Provide the [X, Y] coordinate of the cell's center where the given text is located.  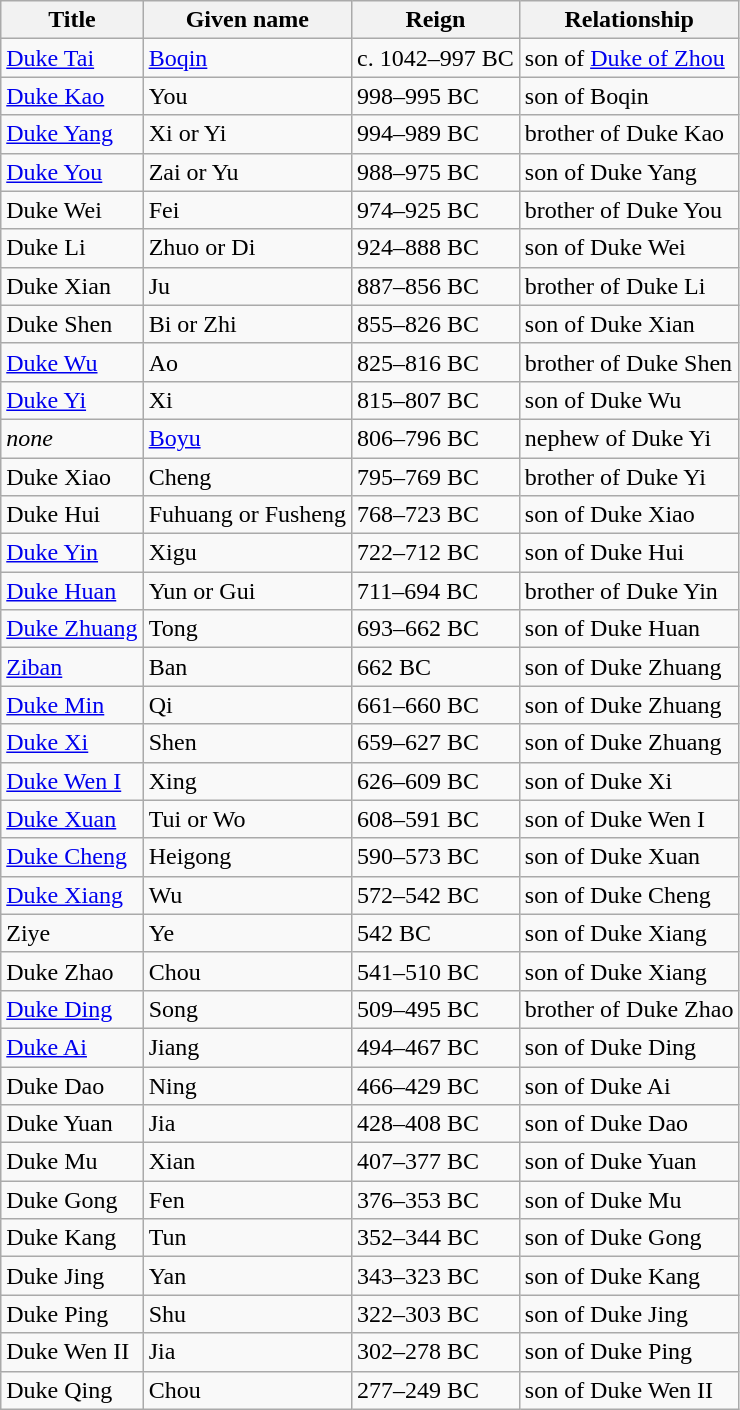
Shu [247, 1314]
son of Boqin [629, 96]
Given name [247, 20]
son of Duke Kang [629, 1276]
Ning [247, 1085]
Zhuo or Di [247, 248]
322–303 BC [436, 1314]
Duke Yi [72, 400]
son of Duke Ai [629, 1085]
Ban [247, 667]
924–888 BC [436, 248]
Boqin [247, 58]
brother of Duke Shen [629, 362]
Duke Ping [72, 1314]
son of Duke Ding [629, 1047]
Duke You [72, 172]
407–377 BC [436, 1162]
son of Duke Huan [629, 629]
Cheng [247, 477]
352–344 BC [436, 1238]
Fen [247, 1200]
Duke Kao [72, 96]
Duke Xi [72, 743]
son of Duke Wen I [629, 819]
son of Duke Mu [629, 1200]
343–323 BC [436, 1276]
795–769 BC [436, 477]
Duke Yang [72, 134]
Bi or Zhi [247, 324]
Xi [247, 400]
c. 1042–997 BC [436, 58]
590–573 BC [436, 857]
none [72, 438]
Duke Xiang [72, 895]
887–856 BC [436, 286]
988–975 BC [436, 172]
son of Duke Yang [629, 172]
Duke Dao [72, 1085]
541–510 BC [436, 971]
son of Duke Xian [629, 324]
son of Duke Yuan [629, 1162]
Xian [247, 1162]
659–627 BC [436, 743]
brother of Duke Zhao [629, 1009]
Duke Min [72, 705]
626–609 BC [436, 781]
Zai or Yu [247, 172]
Ziye [72, 933]
572–542 BC [436, 895]
722–712 BC [436, 553]
Jiang [247, 1047]
302–278 BC [436, 1352]
brother of Duke Kao [629, 134]
son of Duke Wei [629, 248]
son of Duke Xiao [629, 515]
806–796 BC [436, 438]
Ju [247, 286]
Yan [247, 1276]
Duke Cheng [72, 857]
768–723 BC [436, 515]
brother of Duke You [629, 210]
542 BC [436, 933]
Duke Ai [72, 1047]
Qi [247, 705]
son of Duke Dao [629, 1124]
brother of Duke Li [629, 286]
974–925 BC [436, 210]
nephew of Duke Yi [629, 438]
Duke Mu [72, 1162]
Duke Huan [72, 591]
Duke Xuan [72, 819]
Duke Yuan [72, 1124]
Duke Tai [72, 58]
Duke Wen II [72, 1352]
Duke Li [72, 248]
son of Duke Wen II [629, 1390]
662 BC [436, 667]
994–989 BC [436, 134]
Reign [436, 20]
Xing [247, 781]
Duke Qing [72, 1390]
Wu [247, 895]
Duke Zhuang [72, 629]
son of Duke Gong [629, 1238]
Duke Wu [72, 362]
Xigu [247, 553]
Duke Yin [72, 553]
Relationship [629, 20]
son of Duke Wu [629, 400]
Duke Ding [72, 1009]
428–408 BC [436, 1124]
son of Duke Xi [629, 781]
son of Duke Hui [629, 553]
Duke Wei [72, 210]
Tong [247, 629]
Duke Wen I [72, 781]
Duke Hui [72, 515]
Fuhuang or Fusheng [247, 515]
Duke Shen [72, 324]
661–660 BC [436, 705]
Song [247, 1009]
855–826 BC [436, 324]
277–249 BC [436, 1390]
Title [72, 20]
Duke Gong [72, 1200]
Duke Zhao [72, 971]
You [247, 96]
Ye [247, 933]
693–662 BC [436, 629]
815–807 BC [436, 400]
Ziban [72, 667]
711–694 BC [436, 591]
Tun [247, 1238]
son of Duke Cheng [629, 895]
509–495 BC [436, 1009]
son of Duke Ping [629, 1352]
Boyu [247, 438]
Fei [247, 210]
608–591 BC [436, 819]
Ao [247, 362]
Shen [247, 743]
Duke Xian [72, 286]
998–995 BC [436, 96]
son of Duke of Zhou [629, 58]
494–467 BC [436, 1047]
brother of Duke Yin [629, 591]
Xi or Yi [247, 134]
825–816 BC [436, 362]
Duke Jing [72, 1276]
376–353 BC [436, 1200]
Duke Kang [72, 1238]
brother of Duke Yi [629, 477]
Duke Xiao [72, 477]
son of Duke Xuan [629, 857]
Tui or Wo [247, 819]
466–429 BC [436, 1085]
Yun or Gui [247, 591]
son of Duke Jing [629, 1314]
Heigong [247, 857]
